Scan for the cell matching the given text and deliver its (X, Y) coordinate at center. 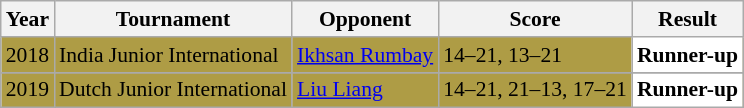
Tournament (173, 19)
2018 (28, 55)
2019 (28, 90)
Result (688, 19)
Liu Liang (365, 90)
Score (535, 19)
Opponent (365, 19)
14–21, 13–21 (535, 55)
Ikhsan Rumbay (365, 55)
Year (28, 19)
14–21, 21–13, 17–21 (535, 90)
India Junior International (173, 55)
Dutch Junior International (173, 90)
